Scan for the cell matching the given text and deliver its (x, y) coordinate at center. 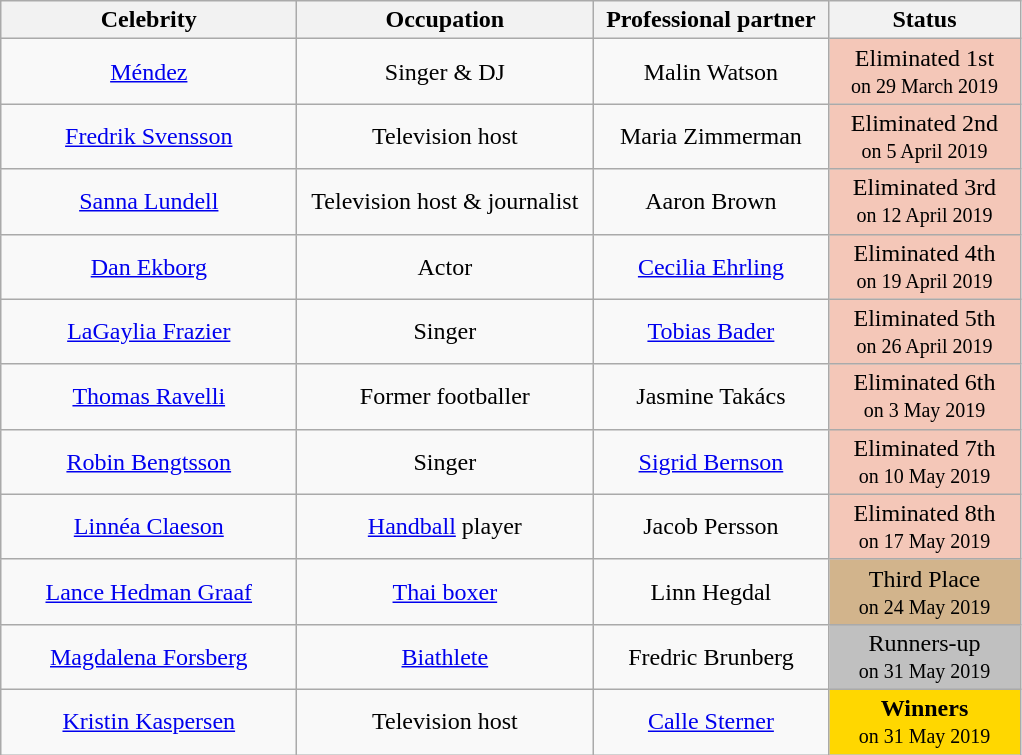
Linnéa Claeson (149, 526)
Sanna Lundell (149, 202)
Winners on 31 May 2019 (924, 722)
Calle Sterner (711, 722)
Magdalena Forsberg (149, 656)
Eliminated 5th on 26 April 2019 (924, 332)
Fredric Brunberg (711, 656)
Eliminated 6th on 3 May 2019 (924, 396)
LaGaylia Frazier (149, 332)
Eliminated 1ston 29 March 2019 (924, 72)
Méndez (149, 72)
Occupation (445, 20)
Maria Zimmerman (711, 136)
Cecilia Ehrling (711, 266)
Thai boxer (445, 592)
Thomas Ravelli (149, 396)
Sigrid Bernson (711, 462)
Eliminated 2ndon 5 April 2019 (924, 136)
Kristin Kaspersen (149, 722)
Eliminated 3rdon 12 April 2019 (924, 202)
Actor (445, 266)
Aaron Brown (711, 202)
Third Place on 24 May 2019 (924, 592)
Professional partner (711, 20)
Biathlete (445, 656)
Lance Hedman Graaf (149, 592)
Jacob Persson (711, 526)
Malin Watson (711, 72)
Television host & journalist (445, 202)
Linn Hegdal (711, 592)
Runners-up on 31 May 2019 (924, 656)
Handball player (445, 526)
Tobias Bader (711, 332)
Celebrity (149, 20)
Status (924, 20)
Eliminated 4thon 19 April 2019 (924, 266)
Fredrik Svensson (149, 136)
Jasmine Takács (711, 396)
Former footballer (445, 396)
Dan Ekborg (149, 266)
Eliminated 7th on 10 May 2019 (924, 462)
Eliminated 8th on 17 May 2019 (924, 526)
Singer & DJ (445, 72)
Robin Bengtsson (149, 462)
